Pinpoint the cell where the given text exists, returning its (X, Y) midpoint coordinate. 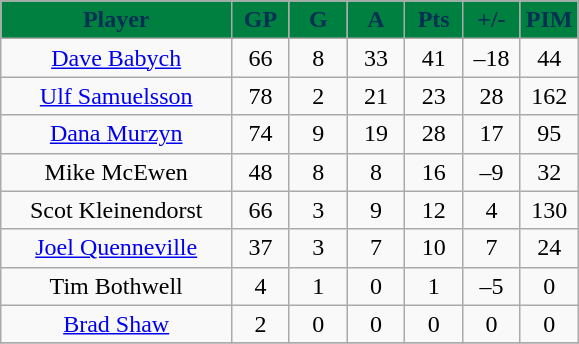
Dana Murzyn (116, 134)
17 (492, 134)
–9 (492, 172)
Dave Babych (116, 58)
10 (434, 248)
44 (549, 58)
24 (549, 248)
Ulf Samuelsson (116, 96)
19 (376, 134)
Pts (434, 20)
Mike McEwen (116, 172)
–5 (492, 286)
GP (261, 20)
95 (549, 134)
Brad Shaw (116, 324)
16 (434, 172)
Player (116, 20)
33 (376, 58)
23 (434, 96)
32 (549, 172)
+/- (492, 20)
Scot Kleinendorst (116, 210)
Tim Bothwell (116, 286)
78 (261, 96)
12 (434, 210)
37 (261, 248)
74 (261, 134)
41 (434, 58)
130 (549, 210)
162 (549, 96)
A (376, 20)
Joel Quenneville (116, 248)
–18 (492, 58)
PIM (549, 20)
G (318, 20)
48 (261, 172)
21 (376, 96)
